Detect which cell encompasses the target text, then output its (x, y) center coordinate. 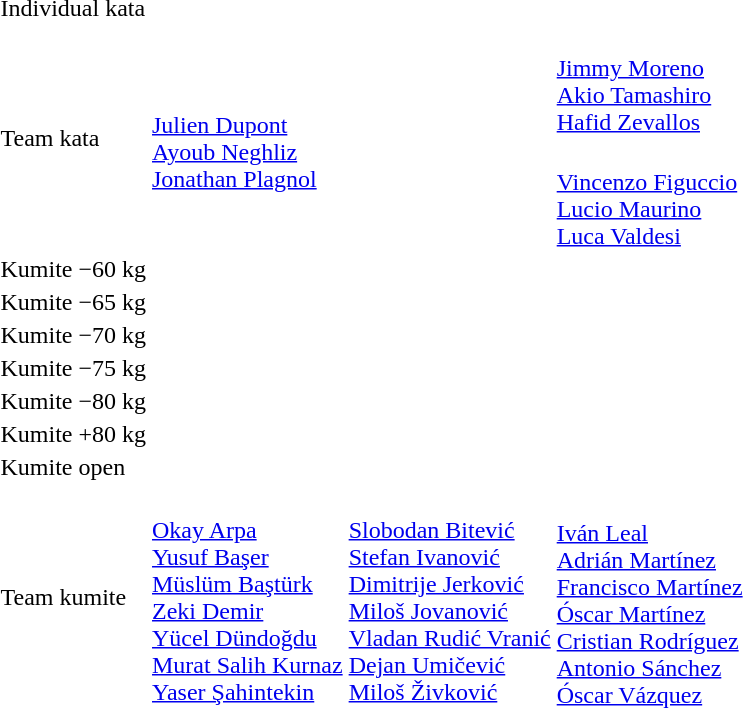
Julien DupontAyoub NeghlizJonathan Plagnol (248, 138)
